Determine the [x, y] coordinate at the center of the cell enclosing the given text.  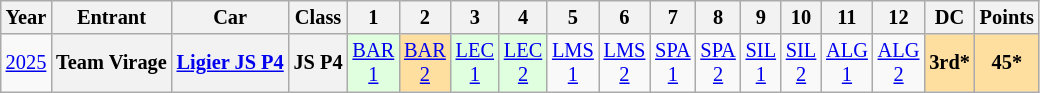
LEC1 [475, 63]
Class [318, 17]
SIL2 [801, 63]
LMS2 [625, 63]
Team Virage [111, 63]
ALG2 [899, 63]
LMS1 [573, 63]
Points [1007, 17]
4 [523, 17]
Year [26, 17]
Car [230, 17]
SIL1 [761, 63]
11 [847, 17]
9 [761, 17]
DC [949, 17]
7 [672, 17]
2025 [26, 63]
3rd* [949, 63]
45* [1007, 63]
SPA2 [718, 63]
10 [801, 17]
1 [374, 17]
BAR1 [374, 63]
Ligier JS P4 [230, 63]
Entrant [111, 17]
SPA1 [672, 63]
5 [573, 17]
6 [625, 17]
JS P4 [318, 63]
ALG1 [847, 63]
12 [899, 17]
8 [718, 17]
2 [425, 17]
BAR2 [425, 63]
3 [475, 17]
LEC2 [523, 63]
